Determine the (x, y) coordinate at the center of the cell enclosing the given text.  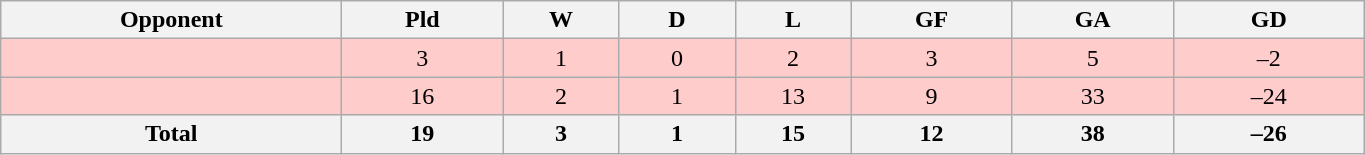
GD (1268, 20)
Pld (422, 20)
38 (1092, 134)
16 (422, 96)
–26 (1268, 134)
Total (172, 134)
Opponent (172, 20)
GA (1092, 20)
GF (932, 20)
5 (1092, 58)
13 (793, 96)
15 (793, 134)
–2 (1268, 58)
9 (932, 96)
0 (677, 58)
L (793, 20)
12 (932, 134)
–24 (1268, 96)
33 (1092, 96)
D (677, 20)
19 (422, 134)
W (561, 20)
